Detect which cell encompasses the target text, then output its [x, y] center coordinate. 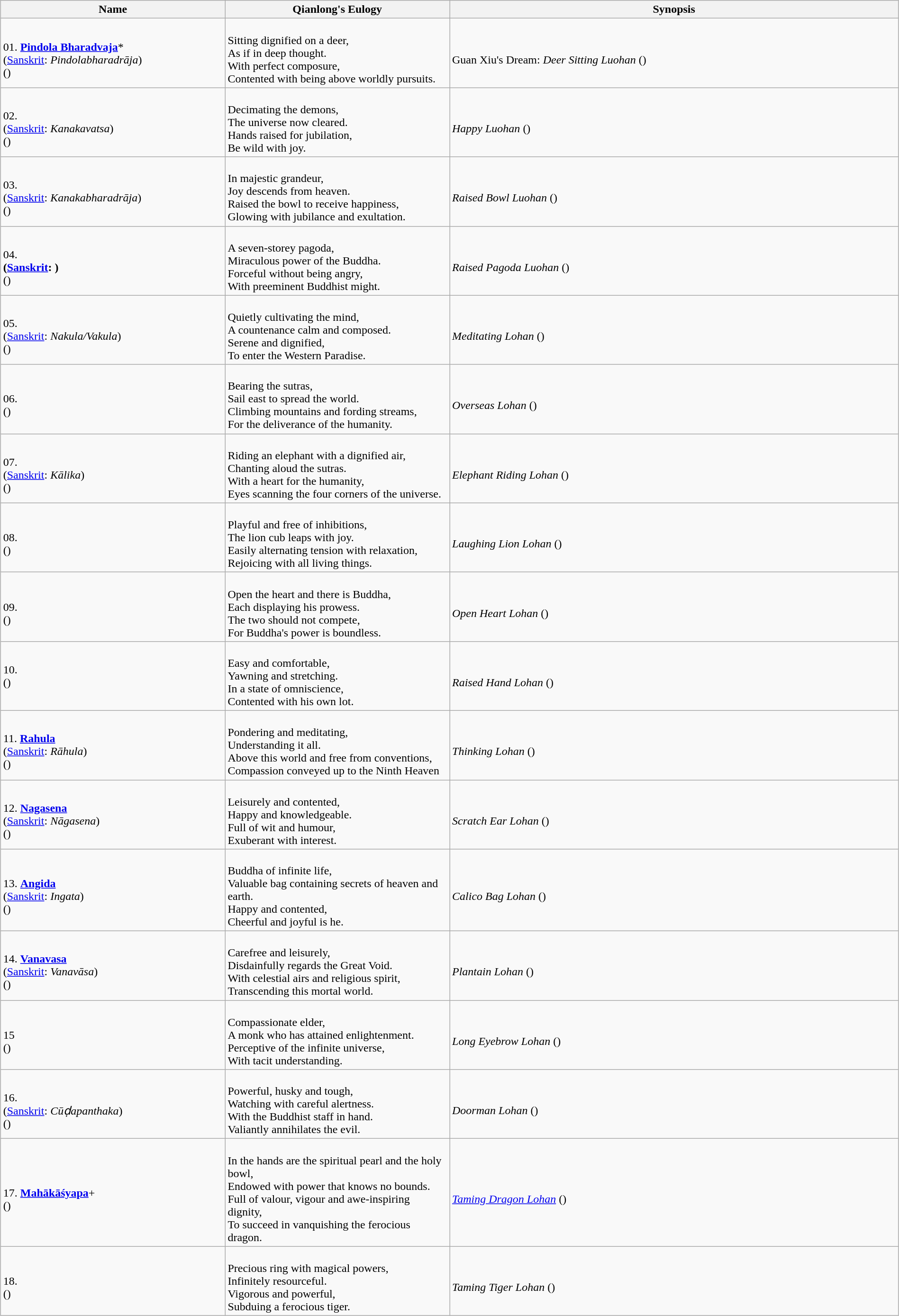
Plantain Lohan () [674, 966]
06. () [113, 399]
02. (Sanskrit: Kanakavatsa) () [113, 122]
11. Rahula (Sanskrit: Rāhula) () [113, 745]
10. () [113, 676]
Decimating the demons, The universe now cleared. Hands raised for jubilation, Be wild with joy. [337, 122]
17. Mahākāśyapa+() [113, 1192]
09. () [113, 607]
Synopsis [674, 9]
Thinking Lohan () [674, 745]
Open Heart Lohan () [674, 607]
Qianlong's Eulogy [337, 9]
Raised Hand Lohan () [674, 676]
Pondering and meditating, Understanding it all. Above this world and free from conventions, Compassion conveyed up to the Ninth Heaven [337, 745]
Happy Luohan () [674, 122]
Taming Tiger Lohan () [674, 1281]
Easy and comfortable, Yawning and stretching. In a state of omniscience, Contented with his own lot. [337, 676]
A seven-storey pagoda, Miraculous power of the Buddha. Forceful without being angry, With preeminent Buddhist might. [337, 261]
Bearing the sutras, Sail east to spread the world. Climbing mountains and fording streams, For the deliverance of the humanity. [337, 399]
Powerful, husky and tough, Watching with careful alertness. With the Buddhist staff in hand. Valiantly annihilates the evil. [337, 1104]
Compassionate elder, A monk who has attained enlightenment. Perceptive of the infinite universe, With tacit understanding. [337, 1035]
Sitting dignified on a deer, As if in deep thought. With perfect composure, Contented with being above worldly pursuits. [337, 53]
01. Pindola Bharadvaja* (Sanskrit: Pindolabharadrāja) () [113, 53]
12. Nagasena (Sanskrit: Nāgasena) () [113, 815]
Open the heart and there is Buddha, Each displaying his prowess. The two should not compete, For Buddha's power is boundless. [337, 607]
Raised Pagoda Luohan () [674, 261]
Playful and free of inhibitions, The lion cub leaps with joy. Easily alternating tension with relaxation, Rejoicing with all living things. [337, 537]
In majestic grandeur, Joy descends from heaven. Raised the bowl to receive happiness, Glowing with jubilance and exultation. [337, 191]
Riding an elephant with a dignified air, Chanting aloud the sutras. With a heart for the humanity, Eyes scanning the four corners of the universe. [337, 468]
13. Angida(Sanskrit: Ingata) () [113, 890]
08. () [113, 537]
Raised Bowl Luohan () [674, 191]
Laughing Lion Lohan () [674, 537]
14. Vanavasa (Sanskrit: Vanavāsa) () [113, 966]
Scratch Ear Lohan () [674, 815]
Quietly cultivating the mind, A countenance calm and composed. Serene and dignified, To enter the Western Paradise. [337, 330]
04. (Sanskrit: ) () [113, 261]
Precious ring with magical powers, Infinitely resourceful. Vigorous and powerful, Subduing a ferocious tiger. [337, 1281]
Elephant Riding Lohan () [674, 468]
15 () [113, 1035]
Meditating Lohan () [674, 330]
16. (Sanskrit: Cūḍapanthaka) () [113, 1104]
Guan Xiu's Dream: Deer Sitting Luohan () [674, 53]
Long Eyebrow Lohan () [674, 1035]
Carefree and leisurely, Disdainfully regards the Great Void. With celestial airs and religious spirit, Transcending this mortal world. [337, 966]
07. (Sanskrit: Kālika) () [113, 468]
Doorman Lohan () [674, 1104]
Overseas Lohan () [674, 399]
Calico Bag Lohan () [674, 890]
Taming Dragon Lohan () [674, 1192]
05. (Sanskrit: Nakula/Vakula) () [113, 330]
Buddha of infinite life, Valuable bag containing secrets of heaven and earth. Happy and contented, Cheerful and joyful is he. [337, 890]
Name [113, 9]
03. (Sanskrit: Kanakabharadrāja) () [113, 191]
Leisurely and contented, Happy and knowledgeable. Full of wit and humour, Exuberant with interest. [337, 815]
18. () [113, 1281]
